Detect which cell encompasses the target text, then output its (x, y) center coordinate. 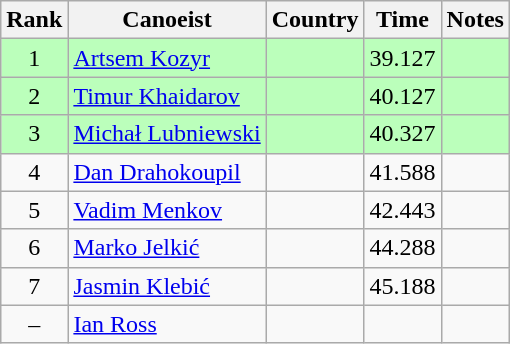
40.127 (402, 96)
7 (34, 286)
Dan Drahokoupil (167, 172)
Jasmin Klebić (167, 286)
45.188 (402, 286)
Country (315, 20)
Timur Khaidarov (167, 96)
1 (34, 58)
44.288 (402, 248)
5 (34, 210)
Ian Ross (167, 324)
Michał Lubniewski (167, 134)
Artsem Kozyr (167, 58)
Canoeist (167, 20)
Rank (34, 20)
– (34, 324)
Vadim Menkov (167, 210)
Notes (475, 20)
4 (34, 172)
2 (34, 96)
3 (34, 134)
40.327 (402, 134)
6 (34, 248)
Time (402, 20)
41.588 (402, 172)
39.127 (402, 58)
42.443 (402, 210)
Marko Jelkić (167, 248)
